Return the [X, Y] coordinate for the center point of the cell that contains the specified text.  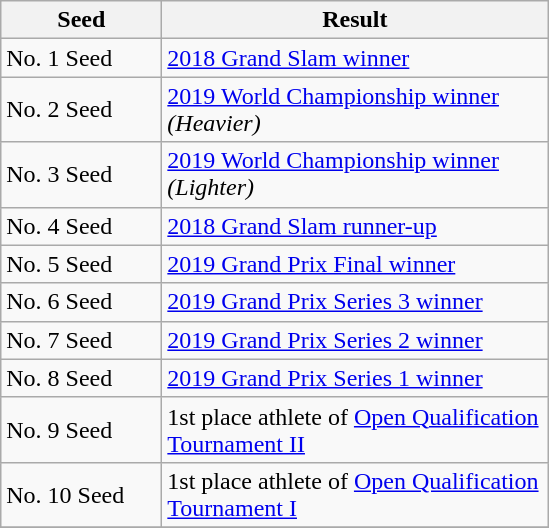
1st place athlete of Open Qualification Tournament I [355, 494]
No. 10 Seed [82, 494]
2018 Grand Slam winner [355, 58]
2019 Grand Prix Final winner [355, 264]
2019 World Championship winner (Heavier) [355, 110]
2019 World Championship winner (Lighter) [355, 174]
No. 8 Seed [82, 378]
No. 5 Seed [82, 264]
Seed [82, 20]
No. 7 Seed [82, 340]
2019 Grand Prix Series 1 winner [355, 378]
Result [355, 20]
No. 1 Seed [82, 58]
1st place athlete of Open Qualification Tournament II [355, 430]
No. 2 Seed [82, 110]
No. 6 Seed [82, 302]
2019 Grand Prix Series 3 winner [355, 302]
No. 9 Seed [82, 430]
2018 Grand Slam runner-up [355, 226]
No. 3 Seed [82, 174]
2019 Grand Prix Series 2 winner [355, 340]
No. 4 Seed [82, 226]
